For the text-containing cell, return its midpoint in (X, Y) coordinate format. 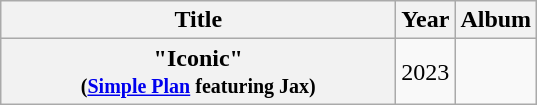
"Iconic"(Simple Plan featuring Jax) (198, 72)
2023 (426, 72)
Album (496, 20)
Year (426, 20)
Title (198, 20)
